Provide the (x, y) coordinate of the cell's center where the given text is located.  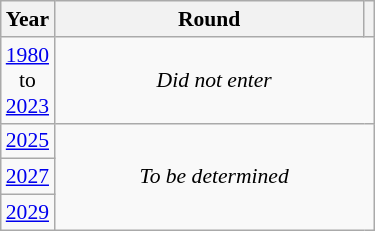
To be determined (214, 176)
Did not enter (214, 80)
2027 (28, 177)
Year (28, 19)
2029 (28, 213)
Round (209, 19)
1980to2023 (28, 80)
2025 (28, 141)
